Capture the cell that displays the provided text and extract its [x, y] central coordinate. 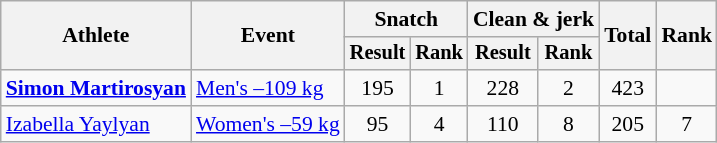
110 [503, 124]
Athlete [96, 36]
Clean & jerk [534, 19]
423 [628, 88]
Event [268, 36]
95 [378, 124]
Izabella Yaylyan [96, 124]
Men's –109 kg [268, 88]
195 [378, 88]
Simon Martirosyan [96, 88]
228 [503, 88]
205 [628, 124]
8 [568, 124]
1 [439, 88]
Women's –59 kg [268, 124]
2 [568, 88]
7 [686, 124]
Snatch [406, 19]
4 [439, 124]
Total [628, 36]
